From the cell containing the given text, extract its center point as [X, Y] coordinate. 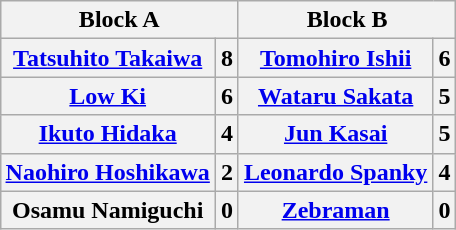
Osamu Namiguchi [108, 210]
Tomohiro Ishii [335, 58]
Ikuto Hidaka [108, 134]
Tatsuhito Takaiwa [108, 58]
Naohiro Hoshikawa [108, 172]
Jun Kasai [335, 134]
Zebraman [335, 210]
Block B [347, 20]
Low Ki [108, 96]
Block A [119, 20]
Wataru Sakata [335, 96]
8 [226, 58]
2 [226, 172]
Leonardo Spanky [335, 172]
